Capture the cell that displays the provided text and extract its [x, y] central coordinate. 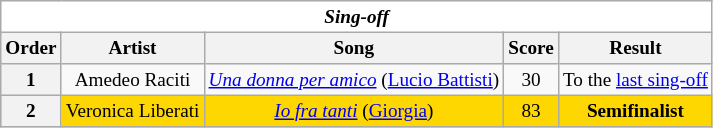
Io fra tanti (Giorgia) [354, 111]
Order [31, 48]
Sing-off [357, 17]
Semifinalist [635, 111]
Veronica Liberati [132, 111]
Song [354, 48]
30 [532, 80]
Result [635, 48]
Artist [132, 48]
Amedeo Raciti [132, 80]
1 [31, 80]
To the last sing-off [635, 80]
Score [532, 48]
Una donna per amico (Lucio Battisti) [354, 80]
83 [532, 111]
2 [31, 111]
